From the cell containing the given text, extract its center point as (X, Y) coordinate. 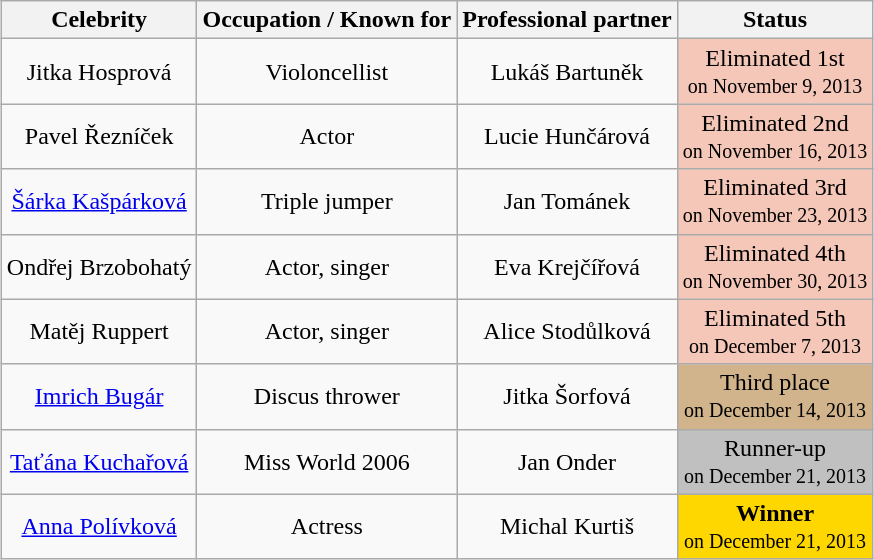
Jitka Hosprová (99, 72)
Eliminated 1ston November 9, 2013 (774, 72)
Occupation / Known for (327, 20)
Celebrity (99, 20)
Jitka Šorfová (568, 396)
Miss World 2006 (327, 462)
Alice Stodůlková (568, 332)
Eliminated 4thon November 30, 2013 (774, 266)
Lukáš Bartuněk (568, 72)
Michal Kurtiš (568, 526)
Šárka Kašpárková (99, 202)
Professional partner (568, 20)
Eliminated 5thon December 7, 2013 (774, 332)
Status (774, 20)
Eliminated 3rdon November 23, 2013 (774, 202)
Taťána Kuchařová (99, 462)
Runner-upon December 21, 2013 (774, 462)
Eva Krejčířová (568, 266)
Lucie Hunčárová (568, 136)
Actress (327, 526)
Winner on December 21, 2013 (774, 526)
Third placeon December 14, 2013 (774, 396)
Violoncellist (327, 72)
Jan Tománek (568, 202)
Matěj Ruppert (99, 332)
Ondřej Brzobohatý (99, 266)
Pavel Řezníček (99, 136)
Imrich Bugár (99, 396)
Anna Polívková (99, 526)
Eliminated 2ndon November 16, 2013 (774, 136)
Jan Onder (568, 462)
Discus thrower (327, 396)
Triple jumper (327, 202)
Actor (327, 136)
